Extract the [x, y] coordinate from the center of the cell holding the provided text.  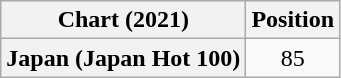
Position [293, 20]
Chart (2021) [124, 20]
85 [293, 58]
Japan (Japan Hot 100) [124, 58]
